Detect which cell encompasses the target text, then output its (X, Y) center coordinate. 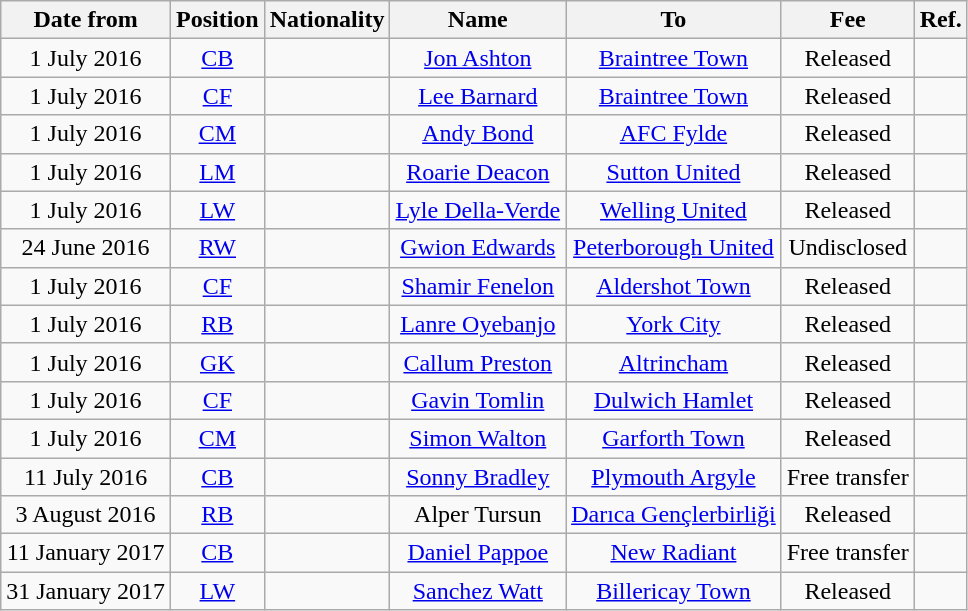
Nationality (327, 20)
York City (674, 324)
Callum Preston (478, 362)
24 June 2016 (86, 248)
Peterborough United (674, 248)
Simon Walton (478, 438)
Darıca Gençlerbirliği (674, 515)
Ref. (940, 20)
GK (217, 362)
31 January 2017 (86, 591)
Garforth Town (674, 438)
Lee Barnard (478, 96)
Fee (848, 20)
To (674, 20)
Lanre Oyebanjo (478, 324)
11 January 2017 (86, 553)
3 August 2016 (86, 515)
Position (217, 20)
Alper Tursun (478, 515)
11 July 2016 (86, 477)
Daniel Pappoe (478, 553)
Sonny Bradley (478, 477)
Welling United (674, 210)
Altrincham (674, 362)
Name (478, 20)
AFC Fylde (674, 134)
Aldershot Town (674, 286)
Jon Ashton (478, 58)
LM (217, 172)
Roarie Deacon (478, 172)
Shamir Fenelon (478, 286)
New Radiant (674, 553)
Andy Bond (478, 134)
Sutton United (674, 172)
Date from (86, 20)
RW (217, 248)
Gavin Tomlin (478, 400)
Sanchez Watt (478, 591)
Billericay Town (674, 591)
Dulwich Hamlet (674, 400)
Undisclosed (848, 248)
Plymouth Argyle (674, 477)
Lyle Della-Verde (478, 210)
Gwion Edwards (478, 248)
